Extract the [x, y] coordinate from the center of the cell holding the provided text.  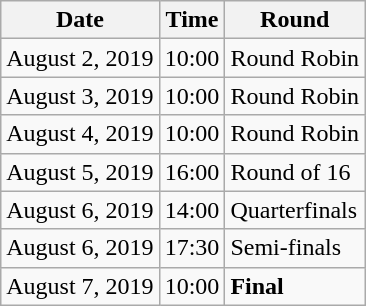
August 2, 2019 [80, 58]
Round [295, 20]
16:00 [192, 172]
Round of 16 [295, 172]
August 5, 2019 [80, 172]
August 4, 2019 [80, 134]
Quarterfinals [295, 210]
Final [295, 286]
14:00 [192, 210]
Time [192, 20]
17:30 [192, 248]
August 3, 2019 [80, 96]
Semi-finals [295, 248]
August 7, 2019 [80, 286]
Date [80, 20]
